From the cell containing the given text, extract its center point as [x, y] coordinate. 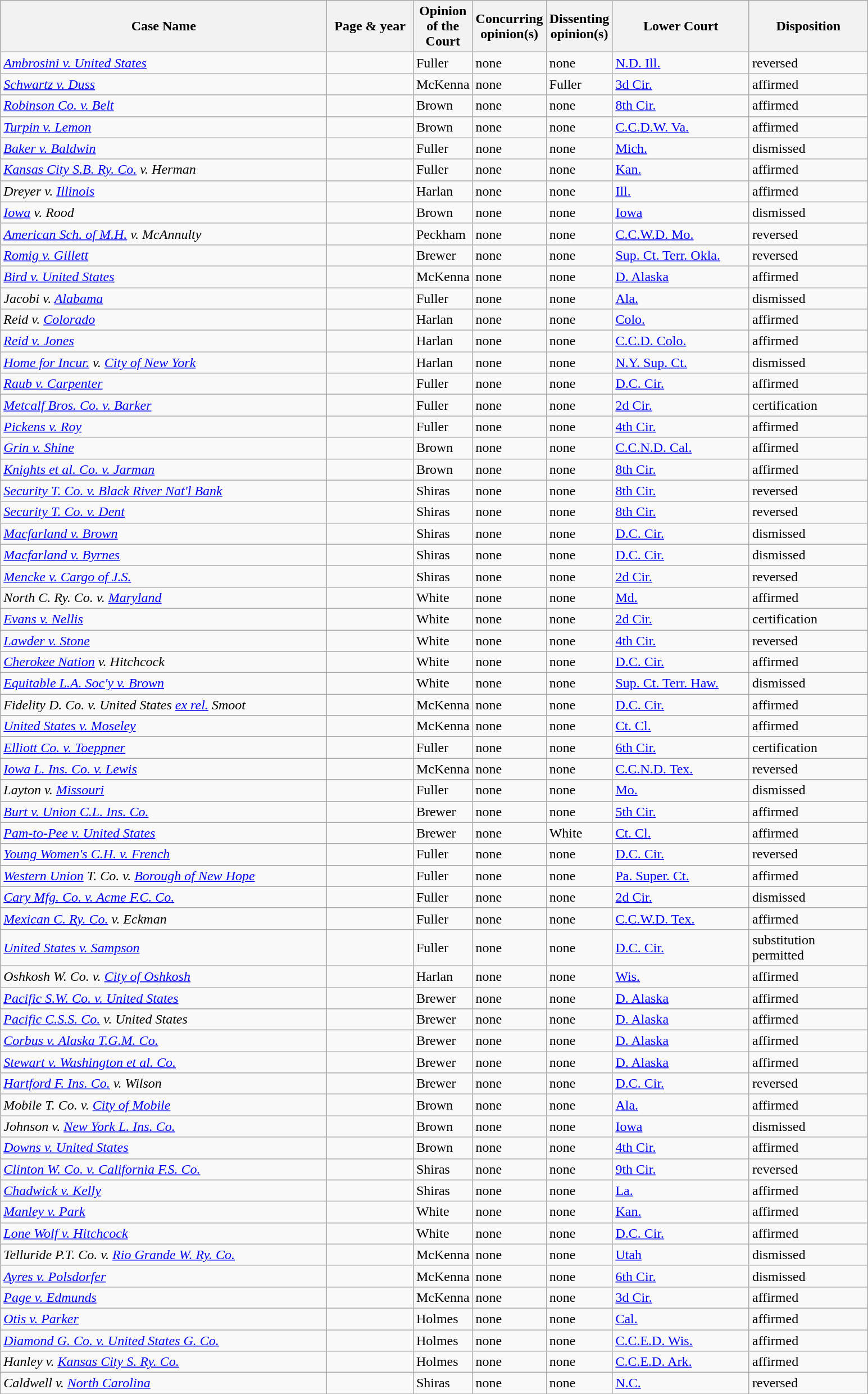
Mo. [681, 790]
Burt v. Union C.L. Ins. Co. [164, 812]
C.C.E.D. Wis. [681, 1341]
Dissenting opinion(s) [579, 26]
United States v. Sampson [164, 948]
Turpin v. Lemon [164, 127]
C.C.E.D. Ark. [681, 1362]
Opinion of the Court [443, 26]
Page & year [370, 26]
Mobile T. Co. v. City of Mobile [164, 1105]
5th Cir. [681, 812]
Clinton W. Co. v. California F.S. Co. [164, 1169]
Young Women's C.H. v. French [164, 854]
Downs v. United States [164, 1148]
Mexican C. Ry. Co. v. Eckman [164, 918]
Peckham [443, 234]
Lower Court [681, 26]
Schwartz v. Duss [164, 84]
Otis v. Parker [164, 1319]
Metcalf Bros. Co. v. Barker [164, 405]
N.D. Ill. [681, 63]
Diamond G. Co. v. United States G. Co. [164, 1341]
Utah [681, 1255]
Dreyer v. Illinois [164, 191]
Lone Wolf v. Hitchcock [164, 1233]
Disposition [808, 26]
Pacific S.W. Co. v. United States [164, 998]
Security T. Co. v. Black River Nat'l Bank [164, 491]
N.Y. Sup. Ct. [681, 363]
C.C.W.D. Mo. [681, 234]
La. [681, 1191]
Cary Mfg. Co. v. Acme F.C. Co. [164, 897]
Pam-to-Pee v. United States [164, 833]
C.C.N.D. Tex. [681, 769]
Caldwell v. North Carolina [164, 1383]
Lawder v. Stone [164, 640]
Elliott Co. v. Toeppner [164, 748]
North C. Ry. Co. v. Maryland [164, 598]
Security T. Co. v. Dent [164, 512]
Equitable L.A. Soc'y v. Brown [164, 684]
Wis. [681, 976]
Cal. [681, 1319]
Page v. Edmunds [164, 1297]
N.C. [681, 1383]
C.C.W.D. Tex. [681, 918]
Hartford F. Ins. Co. v. Wilson [164, 1084]
Pacific C.S.S. Co. v. United States [164, 1020]
Bird v. United States [164, 277]
Hanley v. Kansas City S. Ry. Co. [164, 1362]
C.C.N.D. Cal. [681, 448]
Corbus v. Alaska T.G.M. Co. [164, 1041]
Concurring opinion(s) [509, 26]
American Sch. of M.H. v. McAnnulty [164, 234]
Robinson Co. v. Belt [164, 106]
Ambrosini v. United States [164, 63]
C.C.D.W. Va. [681, 127]
Mich. [681, 148]
Mencke v. Cargo of J.S. [164, 576]
Macfarland v. Brown [164, 533]
Reid v. Colorado [164, 320]
Cherokee Nation v. Hitchcock [164, 662]
Western Union T. Co. v. Borough of New Hope [164, 876]
Ill. [681, 191]
Baker v. Baldwin [164, 148]
9th Cir. [681, 1169]
Chadwick v. Kelly [164, 1191]
Raub v. Carpenter [164, 384]
Case Name [164, 26]
Md. [681, 598]
Iowa v. Rood [164, 212]
Pickens v. Roy [164, 427]
Colo. [681, 320]
Pa. Super. Ct. [681, 876]
Romig v. Gillett [164, 255]
Telluride P.T. Co. v. Rio Grande W. Ry. Co. [164, 1255]
Ayres v. Polsdorfer [164, 1276]
Oshkosh W. Co. v. City of Oshkosh [164, 976]
Iowa L. Ins. Co. v. Lewis [164, 769]
Layton v. Missouri [164, 790]
Home for Incur. v. City of New York [164, 363]
Knights et al. Co. v. Jarman [164, 469]
Macfarland v. Byrnes [164, 555]
Sup. Ct. Terr. Haw. [681, 684]
Stewart v. Washington et al. Co. [164, 1062]
Reid v. Jones [164, 341]
Kansas City S.B. Ry. Co. v. Herman [164, 170]
Fidelity D. Co. v. United States ex rel. Smoot [164, 705]
Manley v. Park [164, 1212]
substitution permitted [808, 948]
Sup. Ct. Terr. Okla. [681, 255]
Johnson v. New York L. Ins. Co. [164, 1126]
United States v. Moseley [164, 726]
Evans v. Nellis [164, 619]
Grin v. Shine [164, 448]
C.C.D. Colo. [681, 341]
Jacobi v. Alabama [164, 298]
